For the text-containing cell, return its midpoint in [X, Y] coordinate format. 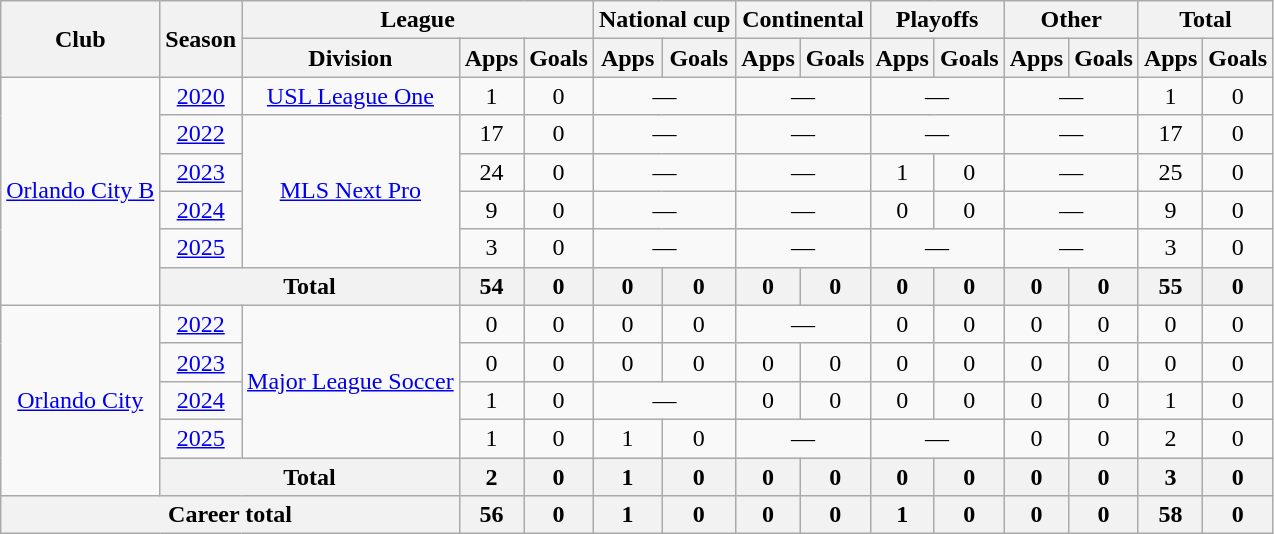
Other [1071, 20]
54 [491, 286]
Playoffs [937, 20]
25 [1170, 172]
24 [491, 172]
MLS Next Pro [351, 191]
Major League Soccer [351, 381]
Club [80, 39]
55 [1170, 286]
League [418, 20]
58 [1170, 515]
USL League One [351, 96]
Orlando City B [80, 191]
National cup [664, 20]
2020 [201, 96]
Season [201, 39]
Continental [803, 20]
56 [491, 515]
Orlando City [80, 400]
Career total [230, 515]
Division [351, 58]
